Return the [X, Y] coordinate for the center point of the cell that contains the specified text.  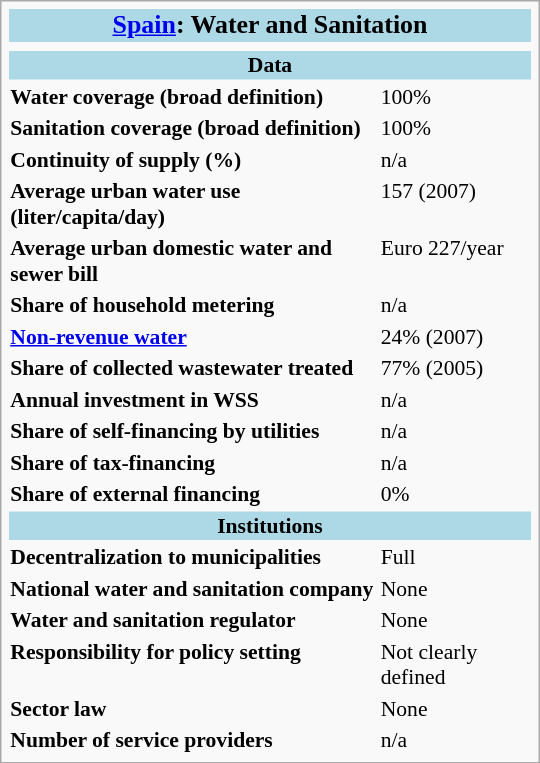
Euro 227/year [455, 261]
Sanitation coverage (broad definition) [192, 128]
Share of collected wastewater treated [192, 368]
Continuity of supply (%) [192, 159]
24% (2007) [455, 336]
Full [455, 557]
Institutions [270, 525]
Decentralization to municipalities [192, 557]
0% [455, 494]
Sector law [192, 708]
Data [270, 65]
157 (2007) [455, 204]
Water and sanitation regulator [192, 620]
Non-revenue water [192, 336]
Annual investment in WSS [192, 399]
77% (2005) [455, 368]
Share of household metering [192, 305]
Spain: Water and Sanitation [270, 26]
Share of external financing [192, 494]
Responsibility for policy setting [192, 664]
Average urban water use (liter/capita/day) [192, 204]
Number of service providers [192, 740]
Share of self-financing by utilities [192, 431]
Not clearly defined [455, 664]
National water and sanitation company [192, 588]
Share of tax-financing [192, 462]
Water coverage (broad definition) [192, 96]
Average urban domestic water and sewer bill [192, 261]
